Identify which cell holds the provided text, then report its [x, y] central coordinate. 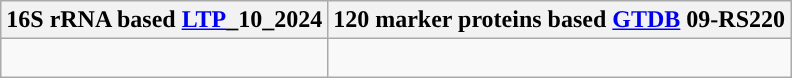
16S rRNA based LTP_10_2024 [164, 20]
120 marker proteins based GTDB 09-RS220 [560, 20]
